Determine the (x, y) coordinate at the center of the cell enclosing the given text.  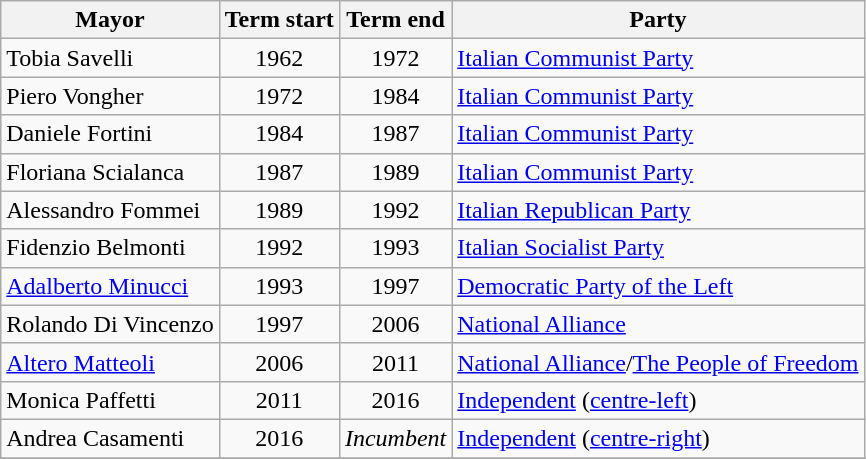
Floriana Scialanca (110, 172)
Tobia Savelli (110, 58)
Andrea Casamenti (110, 438)
Fidenzio Belmonti (110, 248)
Independent (centre-left) (658, 400)
Independent (centre-right) (658, 438)
Italian Socialist Party (658, 248)
Piero Vongher (110, 96)
1962 (279, 58)
Democratic Party of the Left (658, 286)
Monica Paffetti (110, 400)
Italian Republican Party (658, 210)
Alessandro Fommei (110, 210)
Term start (279, 20)
National Alliance (658, 324)
Daniele Fortini (110, 134)
Altero Matteoli (110, 362)
Rolando Di Vincenzo (110, 324)
Party (658, 20)
Term end (395, 20)
Adalberto Minucci (110, 286)
Incumbent (395, 438)
Mayor (110, 20)
National Alliance/The People of Freedom (658, 362)
